Determine the (X, Y) coordinate at the center of the cell enclosing the given text.  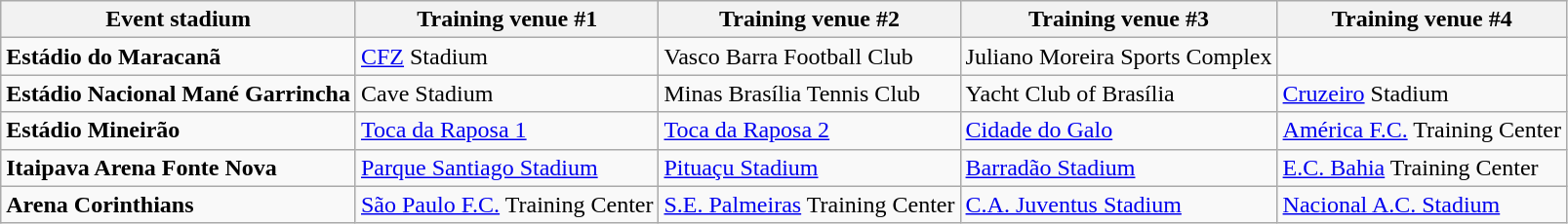
Arena Corinthians (179, 205)
São Paulo F.C. Training Center (506, 205)
Training venue #1 (506, 19)
Vasco Barra Football Club (810, 56)
Estádio Mineirão (179, 131)
Toca da Raposa 2 (810, 131)
Estádio Nacional Mané Garrincha (179, 93)
Juliano Moreira Sports Complex (1118, 56)
Cave Stadium (506, 93)
Pituaçu Stadium (810, 168)
Training venue #2 (810, 19)
Nacional A.C. Stadium (1422, 205)
CFZ Stadium (506, 56)
Training venue #3 (1118, 19)
Estádio do Maracanã (179, 56)
Minas Brasília Tennis Club (810, 93)
E.C. Bahia Training Center (1422, 168)
América F.C. Training Center (1422, 131)
Cidade do Galo (1118, 131)
Parque Santiago Stadium (506, 168)
Yacht Club of Brasília (1118, 93)
Barradão Stadium (1118, 168)
Event stadium (179, 19)
C.A. Juventus Stadium (1118, 205)
Toca da Raposa 1 (506, 131)
Itaipava Arena Fonte Nova (179, 168)
Training venue #4 (1422, 19)
Cruzeiro Stadium (1422, 93)
S.E. Palmeiras Training Center (810, 205)
